Provide the (X, Y) coordinate of the cell's center where the given text is located.  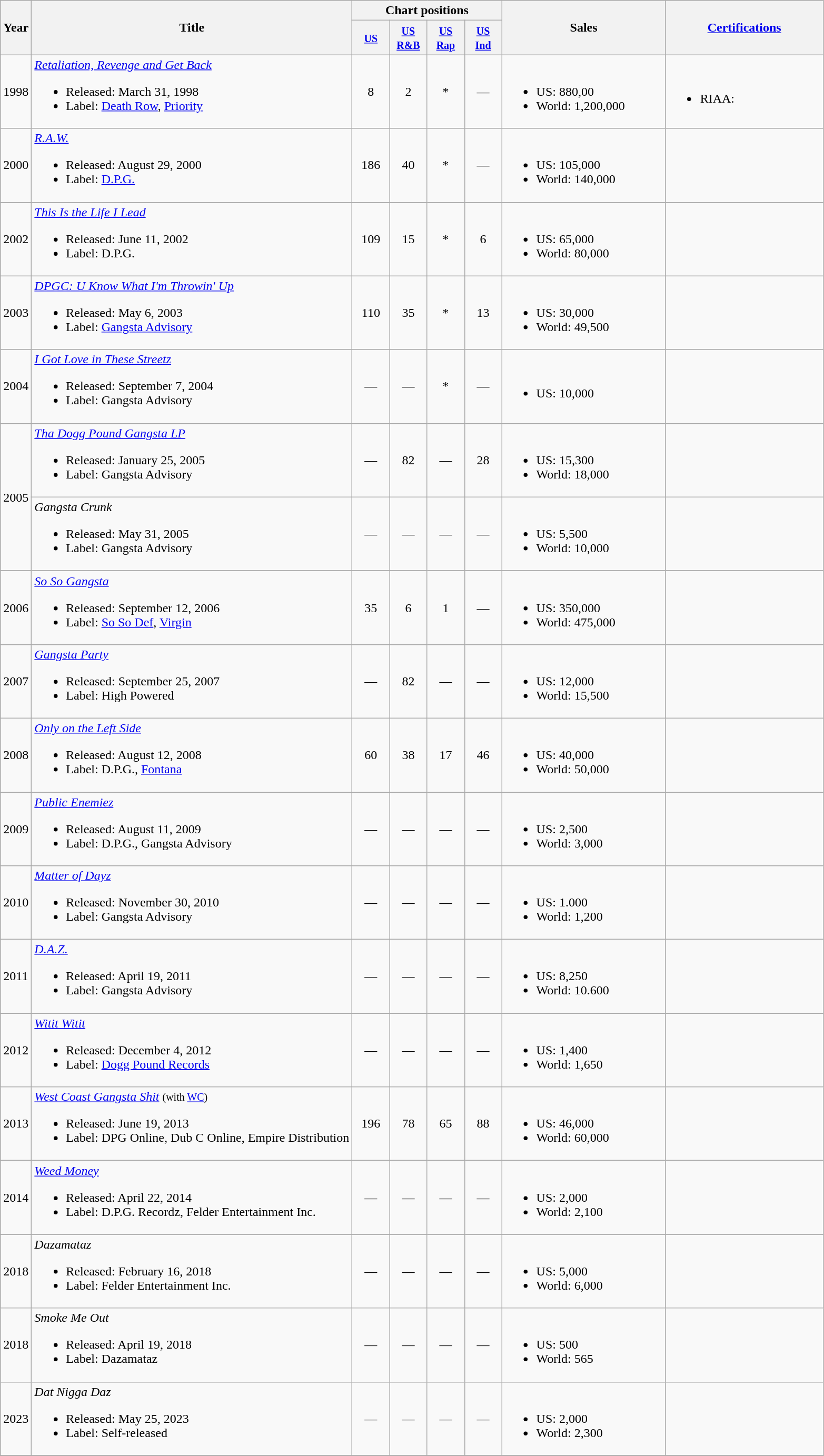
2008 (16, 755)
D.A.Z.Released: April 19, 2011Label: Gangsta Advisory (192, 976)
Tha Dogg Pound Gangsta LPReleased: January 25, 2005Label: Gangsta Advisory (192, 460)
DazamatazReleased: February 16, 2018Label: Felder Entertainment Inc. (192, 1271)
15 (409, 239)
Gangsta PartyReleased: September 25, 2007Label: High Powered (192, 681)
US: 46,000World: 60,000 (583, 1124)
38 (409, 755)
So So GangstaReleased: September 12, 2006Label: So So Def, Virgin (192, 607)
2023 (16, 1419)
US: 1.000World: 1,200 (583, 903)
US: 1,400World: 1,650 (583, 1050)
2013 (16, 1124)
US: 65,000World: 80,000 (583, 239)
US: 2,000World: 2,100 (583, 1198)
186 (371, 165)
US: 12,000World: 15,500 (583, 681)
Smoke Me OutReleased: April 19, 2018Label: Dazamataz (192, 1345)
US: 15,300World: 18,000 (583, 460)
60 (371, 755)
US: 40,000World: 50,000 (583, 755)
Public EnemiezReleased: August 11, 2009Label: D.P.G., Gangsta Advisory (192, 829)
RIAA: (744, 92)
Dat Nigga DazReleased: May 25, 2023Label: Self-released (192, 1419)
2006 (16, 607)
US (371, 38)
Matter of DayzReleased: November 30, 2010Label: Gangsta Advisory (192, 903)
8 (371, 92)
2011 (16, 976)
1 (445, 607)
Weed MoneyReleased: April 22, 2014Label: D.P.G. Recordz, Felder Entertainment Inc. (192, 1198)
US: 30,000World: 49,500 (583, 313)
65 (445, 1124)
78 (409, 1124)
West Coast Gangsta Shit (with WC)Released: June 19, 2013Label: DPG Online, Dub C Online, Empire Distribution (192, 1124)
2004 (16, 386)
Witit WititReleased: December 4, 2012Label: Dogg Pound Records (192, 1050)
US: 2,500World: 3,000 (583, 829)
US: 350,000World: 475,000 (583, 607)
17 (445, 755)
13 (483, 313)
2010 (16, 903)
Year (16, 27)
US: 880,00World: 1,200,000 (583, 92)
I Got Love in These StreetzReleased: September 7, 2004Label: Gangsta Advisory (192, 386)
US: 2,000World: 2,300 (583, 1419)
88 (483, 1124)
109 (371, 239)
196 (371, 1124)
US Ind (483, 38)
2003 (16, 313)
Sales (583, 27)
Certifications (744, 27)
Chart positions (427, 11)
US: 500World: 565 (583, 1345)
28 (483, 460)
US: 8,250World: 10.600 (583, 976)
US: 10,000 (583, 386)
1998 (16, 92)
2014 (16, 1198)
US: 105,000World: 140,000 (583, 165)
46 (483, 755)
US Rap (445, 38)
2005 (16, 497)
2007 (16, 681)
110 (371, 313)
2000 (16, 165)
2009 (16, 829)
R.A.W.Released: August 29, 2000Label: D.P.G. (192, 165)
Retaliation, Revenge and Get BackReleased: March 31, 1998Label: Death Row, Priority (192, 92)
40 (409, 165)
This Is the Life I LeadReleased: June 11, 2002Label: D.P.G. (192, 239)
Only on the Left SideReleased: August 12, 2008Label: D.P.G., Fontana (192, 755)
Title (192, 27)
DPGC: U Know What I'm Throwin' UpReleased: May 6, 2003Label: Gangsta Advisory (192, 313)
2 (409, 92)
2002 (16, 239)
2012 (16, 1050)
US: 5,500World: 10,000 (583, 534)
US: 5,000World: 6,000 (583, 1271)
Gangsta CrunkReleased: May 31, 2005Label: Gangsta Advisory (192, 534)
US R&B (409, 38)
